Return the (x, y) coordinate for the center point of the cell that contains the specified text.  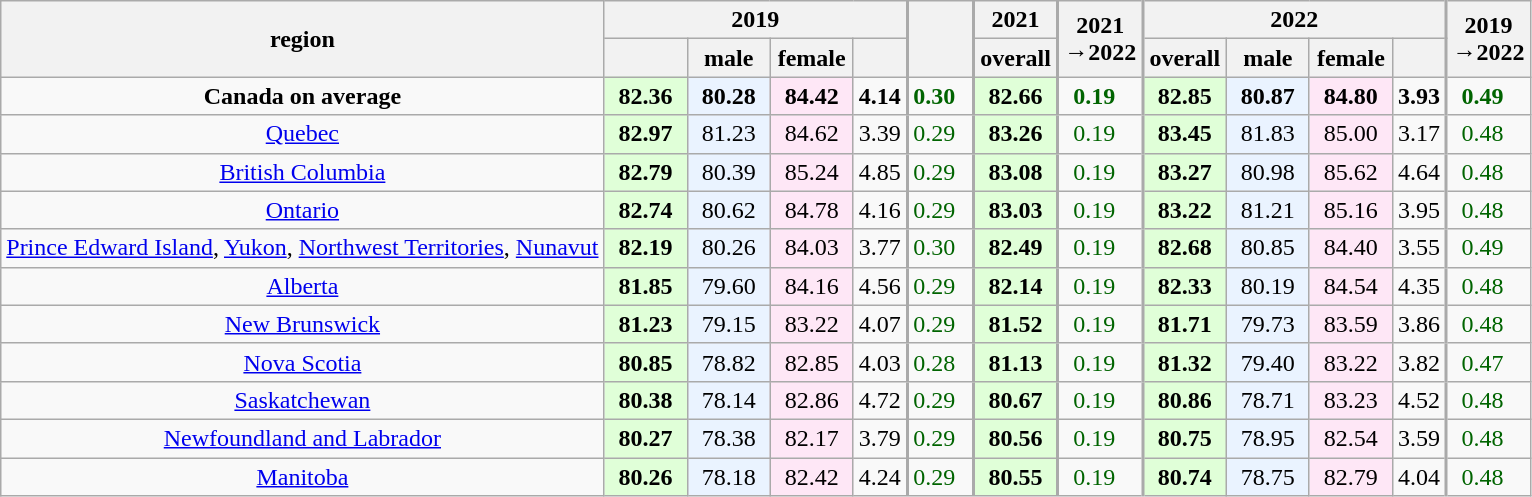
81.21 (1268, 210)
80.75 (1184, 438)
British Columbia (302, 172)
3.86 (1419, 324)
82.68 (1184, 248)
2021 (1016, 20)
Saskatchewan (302, 400)
78.82 (728, 362)
Canada on average (302, 96)
80.27 (646, 438)
83.03 (1016, 210)
83.27 (1184, 172)
82.17 (812, 438)
3.39 (880, 134)
80.62 (728, 210)
4.03 (880, 362)
Quebec (302, 134)
81.52 (1016, 324)
4.85 (880, 172)
4.72 (880, 400)
80.67 (1016, 400)
4.24 (880, 477)
3.55 (1419, 248)
4.04 (1419, 477)
82.36 (646, 96)
83.59 (1350, 324)
region (302, 39)
83.26 (1016, 134)
Manitoba (302, 477)
82.33 (1184, 286)
4.52 (1419, 400)
Prince Edward Island, Yukon, Northwest Territories, Nunavut (302, 248)
83.45 (1184, 134)
82.42 (812, 477)
84.54 (1350, 286)
3.17 (1419, 134)
2019 (756, 20)
78.14 (728, 400)
Nova Scotia (302, 362)
80.56 (1016, 438)
79.40 (1268, 362)
84.42 (812, 96)
82.49 (1016, 248)
80.86 (1184, 400)
3.95 (1419, 210)
81.85 (646, 286)
0.28 (940, 362)
2021→2022 (1100, 39)
Newfoundland and Labrador (302, 438)
81.83 (1268, 134)
85.00 (1350, 134)
84.80 (1350, 96)
Alberta (302, 286)
78.75 (1268, 477)
78.71 (1268, 400)
82.14 (1016, 286)
3.59 (1419, 438)
4.64 (1419, 172)
4.07 (880, 324)
80.38 (646, 400)
82.86 (812, 400)
84.78 (812, 210)
4.35 (1419, 286)
82.54 (1350, 438)
84.40 (1350, 248)
80.87 (1268, 96)
83.08 (1016, 172)
78.95 (1268, 438)
81.32 (1184, 362)
84.62 (812, 134)
80.98 (1268, 172)
85.24 (812, 172)
78.18 (728, 477)
3.77 (880, 248)
79.60 (728, 286)
80.39 (728, 172)
82.19 (646, 248)
0.47 (1488, 362)
78.38 (728, 438)
80.74 (1184, 477)
3.93 (1419, 96)
81.71 (1184, 324)
82.66 (1016, 96)
80.19 (1268, 286)
84.03 (812, 248)
83.23 (1350, 400)
4.16 (880, 210)
82.74 (646, 210)
82.97 (646, 134)
2019→2022 (1488, 39)
84.16 (812, 286)
85.62 (1350, 172)
79.15 (728, 324)
81.13 (1016, 362)
2022 (1294, 20)
4.14 (880, 96)
New Brunswick (302, 324)
79.73 (1268, 324)
Ontario (302, 210)
85.16 (1350, 210)
3.79 (880, 438)
3.82 (1419, 362)
4.56 (880, 286)
80.28 (728, 96)
80.55 (1016, 477)
